From the cell containing the given text, extract its center point as [X, Y] coordinate. 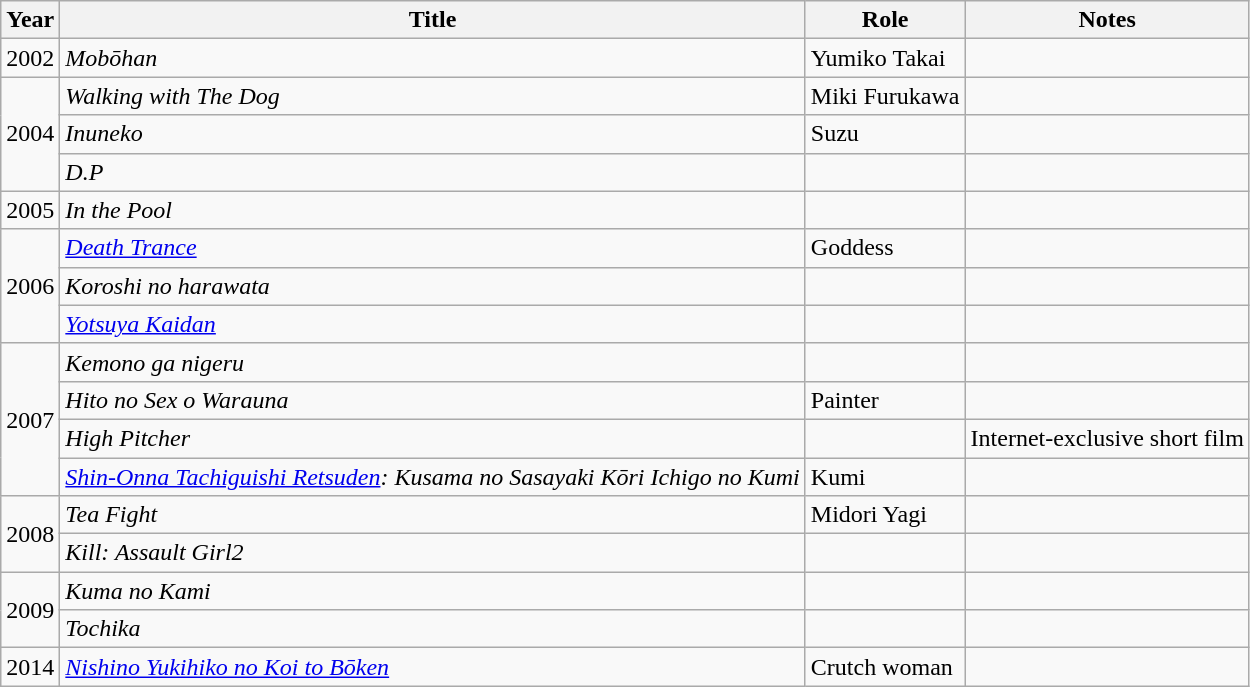
Inuneko [433, 134]
2002 [30, 58]
2007 [30, 419]
Tea Fight [433, 515]
Crutch woman [885, 667]
Nishino Yukihiko no Koi to Bōken [433, 667]
2004 [30, 134]
2006 [30, 286]
Koroshi no harawata [433, 286]
Goddess [885, 248]
Title [433, 20]
Mobōhan [433, 58]
Yotsuya Kaidan [433, 324]
Shin-Onna Tachiguishi Retsuden: Kusama no Sasayaki Kōri Ichigo no Kumi [433, 477]
Kumi [885, 477]
2005 [30, 210]
In the Pool [433, 210]
2009 [30, 610]
D.P [433, 172]
Miki Furukawa [885, 96]
Kill: Assault Girl2 [433, 553]
2008 [30, 534]
Yumiko Takai [885, 58]
Kuma no Kami [433, 591]
Role [885, 20]
Midori Yagi [885, 515]
Painter [885, 400]
Walking with The Dog [433, 96]
Year [30, 20]
Notes [1107, 20]
Death Trance [433, 248]
High Pitcher [433, 438]
Hito no Sex o Warauna [433, 400]
2014 [30, 667]
Kemono ga nigeru [433, 362]
Tochika [433, 629]
Suzu [885, 134]
Internet-exclusive short film [1107, 438]
